Identify which cell holds the provided text, then report its [x, y] central coordinate. 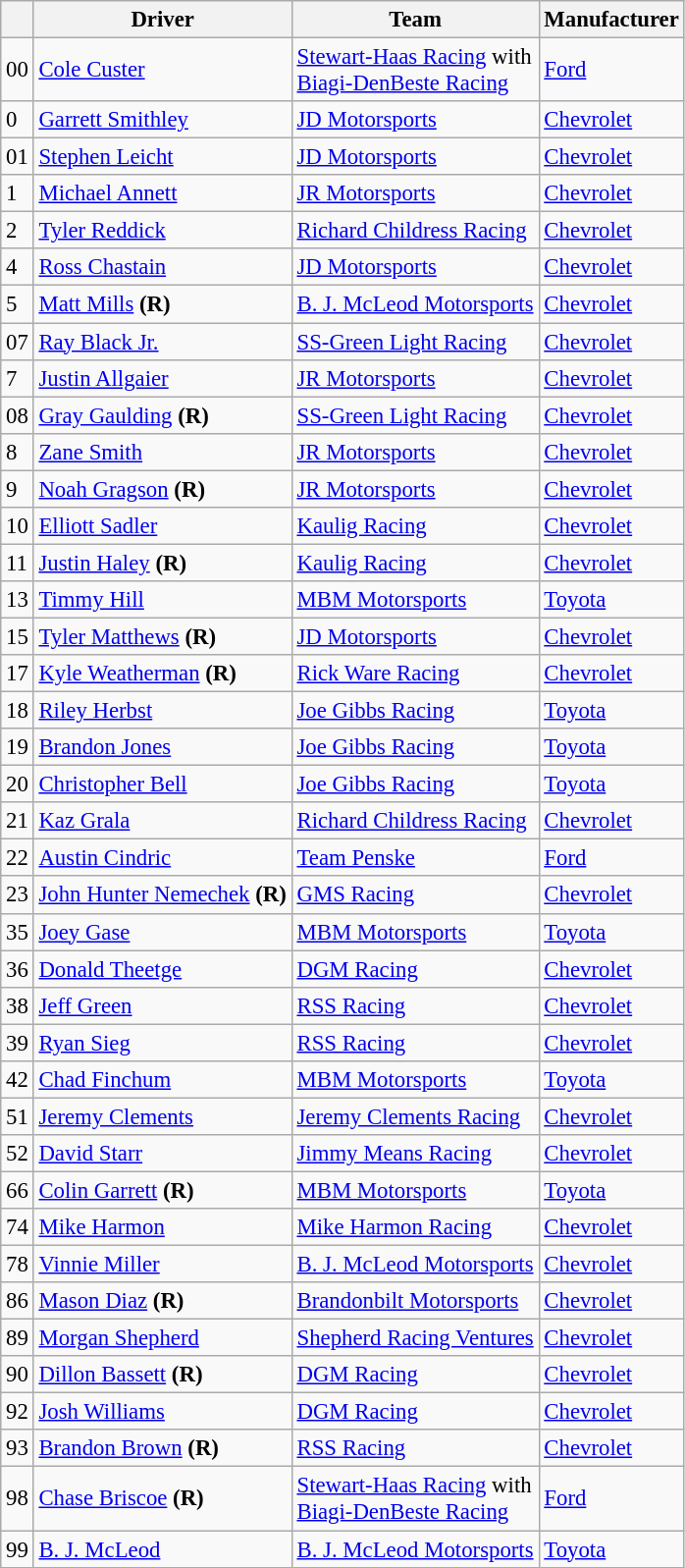
17 [18, 674]
0 [18, 120]
Ray Black Jr. [163, 342]
66 [18, 1190]
20 [18, 784]
86 [18, 1301]
Brandon Jones [163, 747]
Brandon Brown (R) [163, 1448]
19 [18, 747]
Christopher Bell [163, 784]
2 [18, 231]
93 [18, 1448]
8 [18, 452]
89 [18, 1338]
Justin Allgaier [163, 378]
51 [18, 1116]
Brandonbilt Motorsports [415, 1301]
Ross Chastain [163, 268]
42 [18, 1080]
Garrett Smithley [163, 120]
35 [18, 932]
Riley Herbst [163, 711]
Jeff Green [163, 1005]
GMS Racing [415, 895]
Stephen Leicht [163, 157]
22 [18, 858]
Noah Gragson (R) [163, 489]
Timmy Hill [163, 600]
Dillon Bassett (R) [163, 1375]
Josh Williams [163, 1412]
Austin Cindric [163, 858]
Mason Diaz (R) [163, 1301]
01 [18, 157]
Tyler Reddick [163, 231]
Zane Smith [163, 452]
Tyler Matthews (R) [163, 636]
7 [18, 378]
Chase Briscoe (R) [163, 1498]
78 [18, 1265]
74 [18, 1227]
Shepherd Racing Ventures [415, 1338]
99 [18, 1549]
21 [18, 821]
Gray Gaulding (R) [163, 415]
Kyle Weatherman (R) [163, 674]
92 [18, 1412]
07 [18, 342]
52 [18, 1154]
John Hunter Nemechek (R) [163, 895]
5 [18, 304]
Donald Theetge [163, 969]
Driver [163, 20]
39 [18, 1043]
36 [18, 969]
Rick Ware Racing [415, 674]
90 [18, 1375]
Colin Garrett (R) [163, 1190]
Jeremy Clements Racing [415, 1116]
1 [18, 193]
10 [18, 526]
Cole Custer [163, 71]
Michael Annett [163, 193]
Jeremy Clements [163, 1116]
Chad Finchum [163, 1080]
11 [18, 563]
23 [18, 895]
Ryan Sieg [163, 1043]
Elliott Sadler [163, 526]
9 [18, 489]
15 [18, 636]
Team Penske [415, 858]
13 [18, 600]
Joey Gase [163, 932]
4 [18, 268]
Kaz Grala [163, 821]
00 [18, 71]
18 [18, 711]
Team [415, 20]
98 [18, 1498]
Morgan Shepherd [163, 1338]
B. J. McLeod [163, 1549]
08 [18, 415]
Vinnie Miller [163, 1265]
David Starr [163, 1154]
Jimmy Means Racing [415, 1154]
Matt Mills (R) [163, 304]
Mike Harmon Racing [415, 1227]
Mike Harmon [163, 1227]
38 [18, 1005]
Manufacturer [611, 20]
Justin Haley (R) [163, 563]
